Scan for the cell matching the given text and deliver its [x, y] coordinate at center. 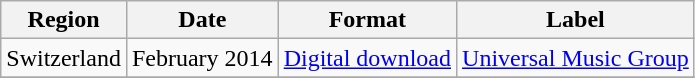
February 2014 [202, 58]
Universal Music Group [576, 58]
Format [367, 20]
Label [576, 20]
Digital download [367, 58]
Date [202, 20]
Region [64, 20]
Switzerland [64, 58]
